Extract the (x, y) coordinate from the center of the cell holding the provided text.  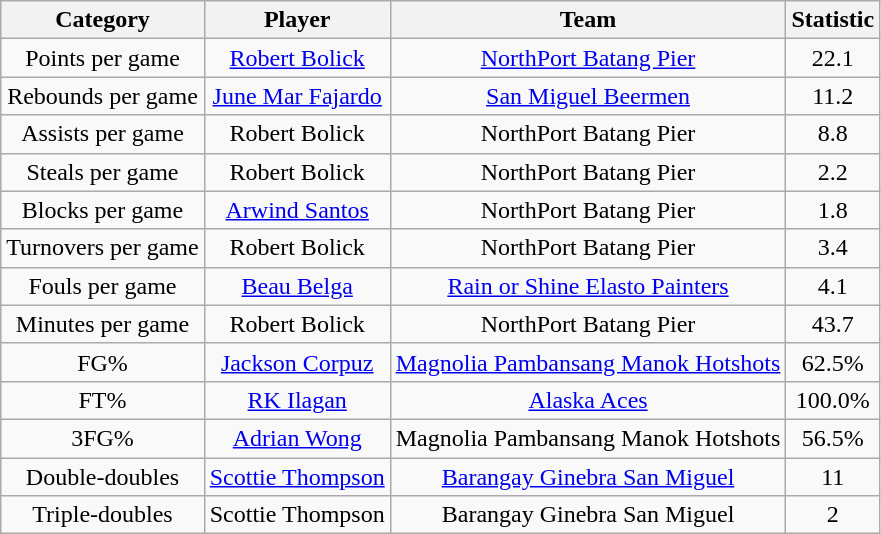
Rain or Shine Elasto Painters (588, 286)
Statistic (833, 20)
Beau Belga (297, 286)
11.2 (833, 96)
Player (297, 20)
8.8 (833, 134)
Category (102, 20)
RK Ilagan (297, 400)
Team (588, 20)
Steals per game (102, 172)
San Miguel Beermen (588, 96)
Turnovers per game (102, 248)
June Mar Fajardo (297, 96)
22.1 (833, 58)
Adrian Wong (297, 438)
56.5% (833, 438)
100.0% (833, 400)
Arwind Santos (297, 210)
Minutes per game (102, 324)
Fouls per game (102, 286)
11 (833, 477)
Double-doubles (102, 477)
43.7 (833, 324)
4.1 (833, 286)
Rebounds per game (102, 96)
Points per game (102, 58)
Assists per game (102, 134)
FT% (102, 400)
2 (833, 515)
3.4 (833, 248)
Triple-doubles (102, 515)
FG% (102, 362)
3FG% (102, 438)
62.5% (833, 362)
Jackson Corpuz (297, 362)
2.2 (833, 172)
Alaska Aces (588, 400)
Blocks per game (102, 210)
1.8 (833, 210)
